Extract the (X, Y) coordinate from the center of the cell holding the provided text.  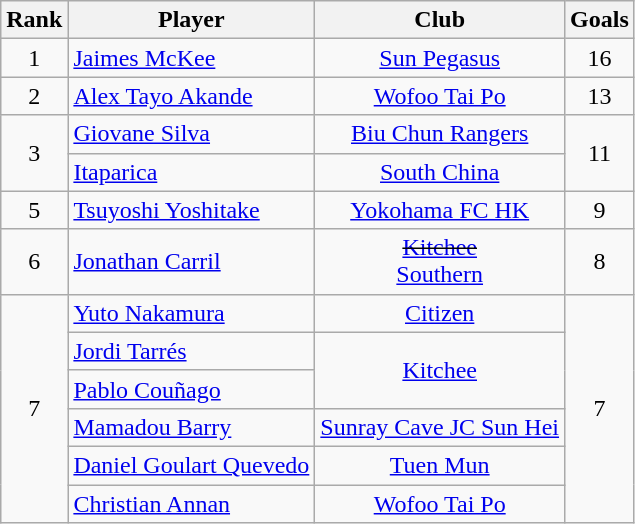
Sun Pegasus (440, 58)
8 (600, 262)
Christian Annan (192, 503)
Club (440, 20)
Jonathan Carril (192, 262)
11 (600, 153)
Yokohama FC HK (440, 210)
Daniel Goulart Quevedo (192, 465)
Citizen (440, 313)
Tuen Mun (440, 465)
Rank (34, 20)
Jaimes McKee (192, 58)
13 (600, 96)
KitcheeSouthern (440, 262)
5 (34, 210)
Yuto Nakamura (192, 313)
Tsuyoshi Yoshitake (192, 210)
Mamadou Barry (192, 427)
South China (440, 172)
1 (34, 58)
Biu Chun Rangers (440, 134)
Player (192, 20)
Itaparica (192, 172)
Jordi Tarrés (192, 351)
6 (34, 262)
Alex Tayo Akande (192, 96)
2 (34, 96)
9 (600, 210)
3 (34, 153)
Kitchee (440, 370)
Sunray Cave JC Sun Hei (440, 427)
Pablo Couñago (192, 389)
Goals (600, 20)
16 (600, 58)
Giovane Silva (192, 134)
